From the cell containing the given text, extract its center point as (X, Y) coordinate. 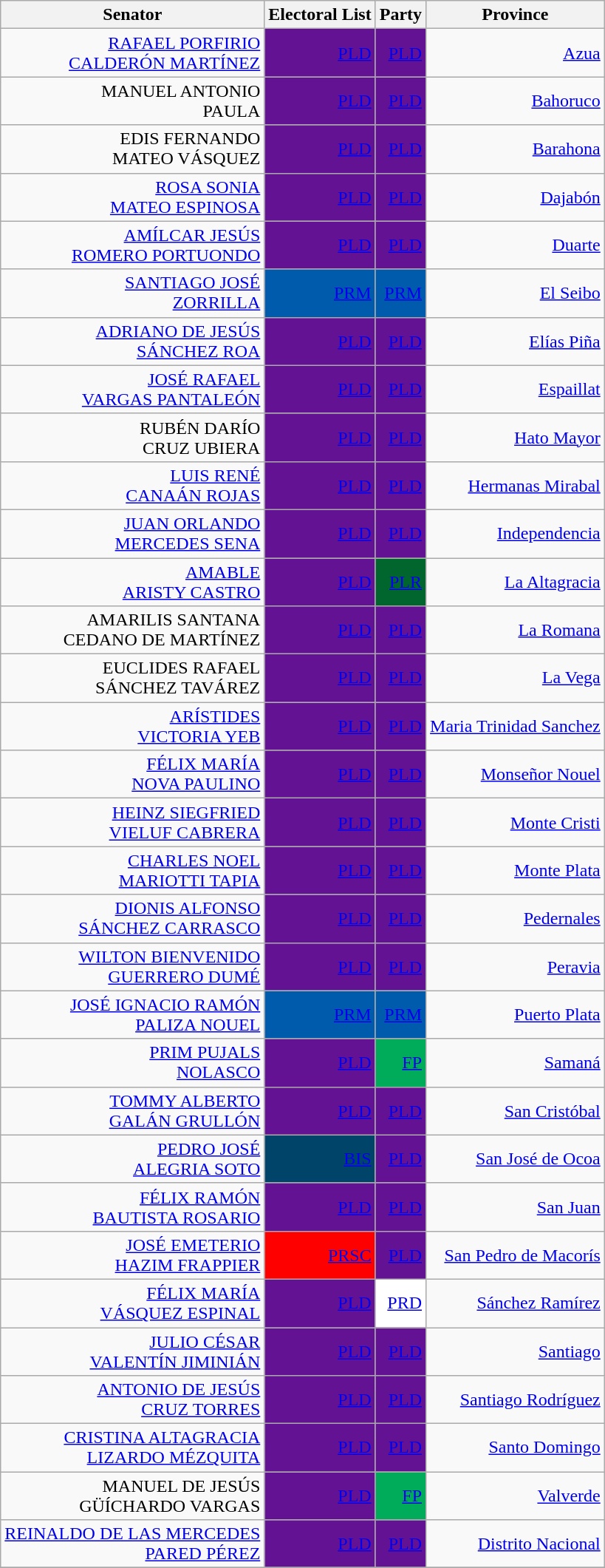
Dajabón (516, 197)
AMABLEARISTY CASTRO (133, 581)
Samaná (516, 1063)
HEINZ SIEGFRIEDVIELUF CABRERA (133, 822)
JULIO CÉSARVALENTÍN JIMINIÁN (133, 1351)
Province (516, 15)
Espaillat (516, 389)
Distrito Nacional (516, 1544)
Barahona (516, 149)
PLR (400, 581)
CHARLES NOELMARIOTTI TAPIA (133, 871)
Duarte (516, 245)
REINALDO DE LAS MERCEDESPARED PÉREZ (133, 1544)
Sánchez Ramírez (516, 1303)
ROSA SONIAMATEO ESPINOSA (133, 197)
RAFAEL PORFIRIOCALDERÓN MARTÍNEZ (133, 53)
San Cristóbal (516, 1110)
Monte Plata (516, 871)
Santiago Rodríguez (516, 1400)
PEDRO JOSÉALEGRIA SOTO (133, 1159)
JUAN ORLANDOMERCEDES SENA (133, 534)
BIS (320, 1159)
Bahoruco (516, 101)
WILTON BIENVENIDOGUERRERO DUMÉ (133, 967)
Party (400, 15)
AMÍLCAR JESÚSROMERO PORTUONDO (133, 245)
Maria Trinidad Sanchez (516, 726)
PRIM PUJALSNOLASCO (133, 1063)
La Romana (516, 630)
Santo Domingo (516, 1447)
Puerto Plata (516, 1014)
FÉLIX MARÍANOVA PAULINO (133, 775)
La Vega (516, 679)
El Seibo (516, 293)
Azua (516, 53)
San Pedro de Macorís (516, 1255)
PRD (400, 1303)
EUCLIDES RAFAELSÁNCHEZ TAVÁREZ (133, 679)
Peravia (516, 967)
Hermanas Mirabal (516, 485)
Valverde (516, 1496)
San Juan (516, 1206)
CRISTINA ALTAGRACIALIZARDO MÉZQUITA (133, 1447)
ANTONIO DE JESÚSCRUZ TORRES (133, 1400)
PRSC (320, 1255)
RUBÉN DARÍOCRUZ UBIERA (133, 438)
SANTIAGO JOSÉZORRILLA (133, 293)
AMARILIS SANTANACEDANO DE MARTÍNEZ (133, 630)
Senator (133, 15)
Independencia (516, 534)
JOSÉ RAFAELVARGAS PANTALEÓN (133, 389)
Pedernales (516, 918)
DIONIS ALFONSOSÁNCHEZ CARRASCO (133, 918)
La Altagracia (516, 581)
Monseñor Nouel (516, 775)
MANUEL ANTONIOPAULA (133, 101)
FÉLIX RAMÓNBAUTISTA ROSARIO (133, 1206)
LUIS RENÉCANAÁN ROJAS (133, 485)
San José de Ocoa (516, 1159)
JOSÉ EMETERIOHAZIM FRAPPIER (133, 1255)
Santiago (516, 1351)
MANUEL DE JESÚSGÜÍCHARDO VARGAS (133, 1496)
Monte Cristi (516, 822)
ARÍSTIDESVICTORIA YEB (133, 726)
EDIS FERNANDOMATEO VÁSQUEZ (133, 149)
Electoral List (320, 15)
FÉLIX MARÍAVÁSQUEZ ESPINAL (133, 1303)
Hato Mayor (516, 438)
TOMMY ALBERTOGALÁN GRULLÓN (133, 1110)
JOSÉ IGNACIO RAMÓNPALIZA NOUEL (133, 1014)
ADRIANO DE JESÚSSÁNCHEZ ROA (133, 342)
Elías Piña (516, 342)
